Return the [x, y] coordinate for the center point of the cell that contains the specified text.  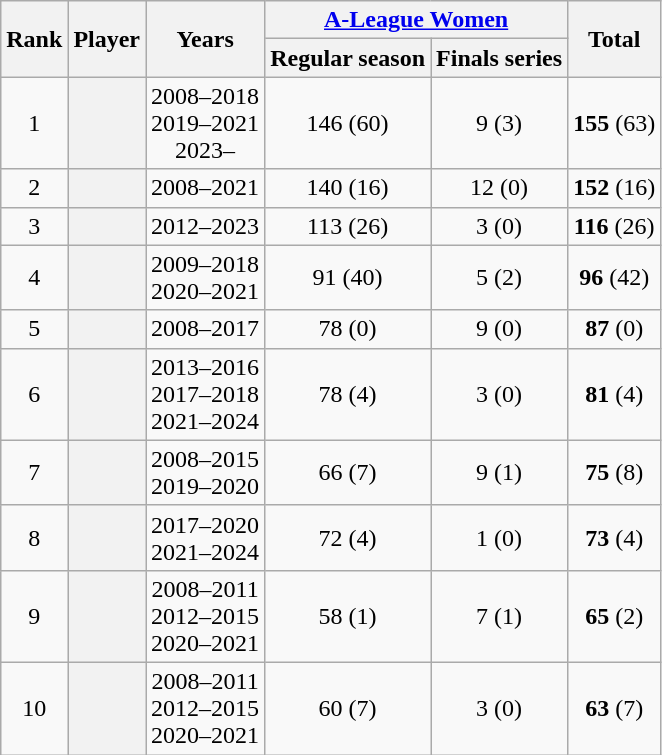
58 (1) [348, 616]
66 (7) [348, 472]
96 (42) [614, 278]
5 (2) [500, 278]
Years [206, 39]
9 (1) [500, 472]
73 (4) [614, 538]
2017–20202021–2024 [206, 538]
2013–20162017–20182021–2024 [206, 394]
4 [34, 278]
Player [107, 39]
2008–2021 [206, 188]
1 [34, 123]
2009–20182020–2021 [206, 278]
72 (4) [348, 538]
2 [34, 188]
78 (4) [348, 394]
75 (8) [614, 472]
78 (0) [348, 329]
146 (60) [348, 123]
65 (2) [614, 616]
2008–2017 [206, 329]
10 [34, 708]
116 (26) [614, 226]
63 (7) [614, 708]
1 (0) [500, 538]
60 (7) [348, 708]
Regular season [348, 58]
81 (4) [614, 394]
Rank [34, 39]
7 [34, 472]
Total [614, 39]
91 (40) [348, 278]
2008–20182019–20212023– [206, 123]
A-League Women [416, 20]
9 (0) [500, 329]
9 (3) [500, 123]
3 [34, 226]
8 [34, 538]
7 (1) [500, 616]
9 [34, 616]
113 (26) [348, 226]
5 [34, 329]
140 (16) [348, 188]
87 (0) [614, 329]
152 (16) [614, 188]
2008–20152019–2020 [206, 472]
2012–2023 [206, 226]
12 (0) [500, 188]
155 (63) [614, 123]
6 [34, 394]
Finals series [500, 58]
